Output the [x, y] coordinate of the center of the cell containing the given text.  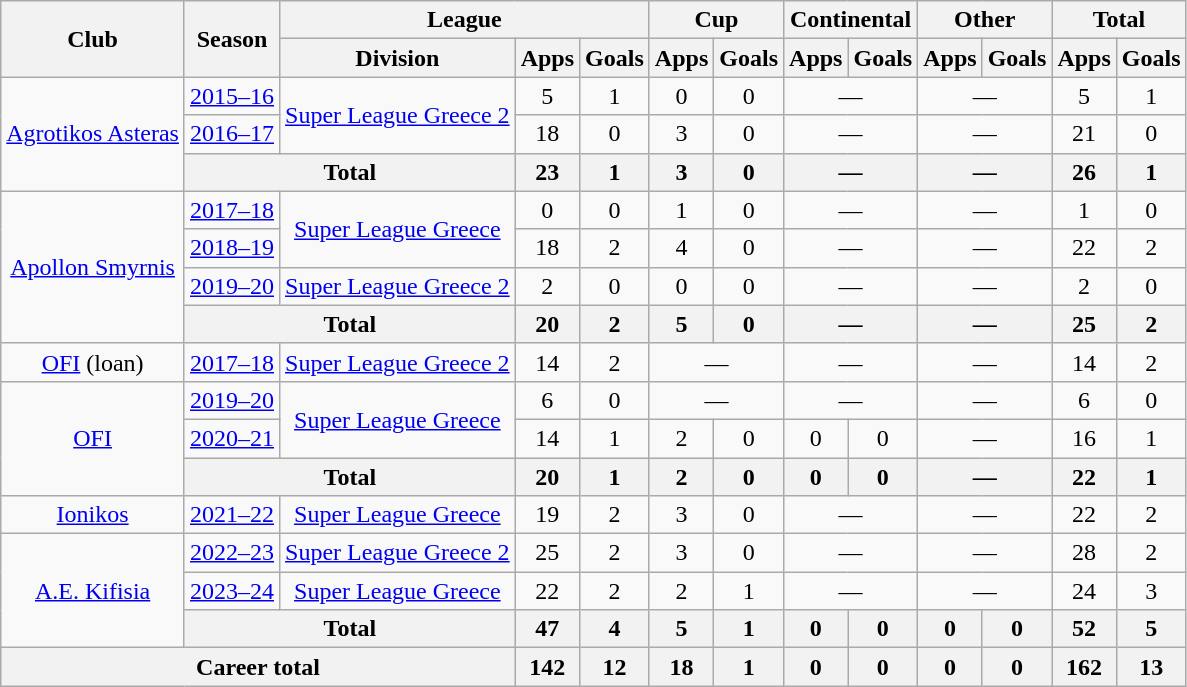
16 [1084, 438]
19 [547, 515]
2015–16 [232, 96]
Continental [851, 20]
2023–24 [232, 591]
Season [232, 39]
OFI [93, 438]
24 [1084, 591]
162 [1084, 667]
League [465, 20]
2022–23 [232, 553]
142 [547, 667]
26 [1084, 172]
Cup [716, 20]
Club [93, 39]
52 [1084, 629]
Division [398, 58]
28 [1084, 553]
Other [985, 20]
2021–22 [232, 515]
21 [1084, 134]
47 [547, 629]
OFI (loan) [93, 362]
13 [1151, 667]
23 [547, 172]
2020–21 [232, 438]
2016–17 [232, 134]
A.E. Kifisia [93, 591]
2018–19 [232, 248]
Apollon Smyrnis [93, 267]
Agrotikos Asteras [93, 134]
Career total [258, 667]
Ionikos [93, 515]
12 [615, 667]
